Determine the [x, y] coordinate at the center of the cell enclosing the given text.  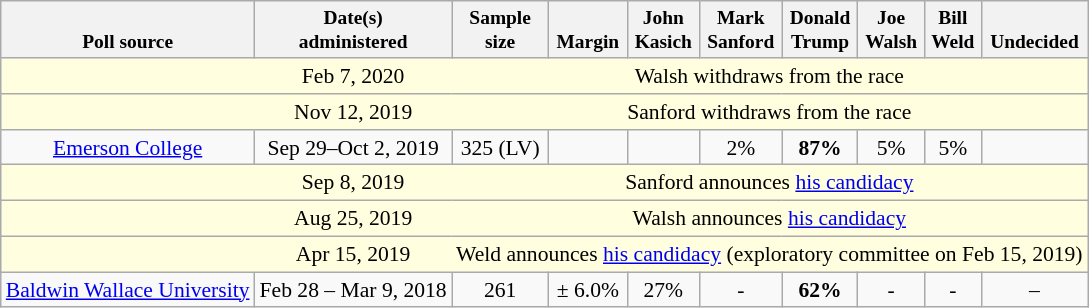
Sep 8, 2019 [354, 183]
– [1034, 290]
Aug 25, 2019 [354, 219]
Weld announces his candidacy (exploratory committee on Feb 15, 2019) [770, 254]
Feb 28 – Mar 9, 2018 [354, 290]
Feb 7, 2020 [354, 76]
Sep 29–Oct 2, 2019 [354, 148]
Undecided [1034, 30]
27% [663, 290]
87% [820, 148]
DonaldTrump [820, 30]
BillWeld [952, 30]
Date(s)administered [354, 30]
Poll source [128, 30]
Samplesize [500, 30]
Walsh announces his candidacy [770, 219]
Margin [588, 30]
MarkSanford [740, 30]
Sanford announces his candidacy [770, 183]
Sanford withdraws from the race [770, 112]
325 (LV) [500, 148]
62% [820, 290]
261 [500, 290]
JohnKasich [663, 30]
Baldwin Wallace University [128, 290]
JoeWalsh [891, 30]
± 6.0% [588, 290]
Apr 15, 2019 [354, 254]
Walsh withdraws from the race [770, 76]
Emerson College [128, 148]
2% [740, 148]
Nov 12, 2019 [354, 112]
